From the cell containing the given text, extract its center point as (X, Y) coordinate. 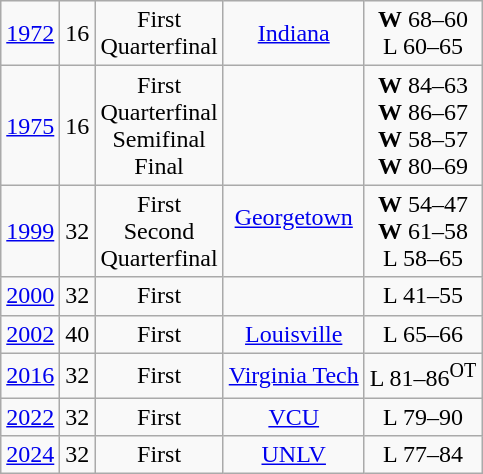
1975 (30, 126)
UNLV (294, 455)
L 65–66 (423, 334)
L 79–90 (423, 417)
VCU (294, 417)
Virginia Tech (294, 376)
FirstQuarterfinal (159, 34)
W 68–60L 60–65 (423, 34)
FirstSecondQuarterfinal (159, 231)
40 (78, 334)
2022 (30, 417)
2024 (30, 455)
1972 (30, 34)
L 81–86OT (423, 376)
FirstQuarterfinalSemifinalFinal (159, 126)
Indiana (294, 34)
1999 (30, 231)
W 84–63W 86–67W 58–57W 80–69 (423, 126)
Louisville (294, 334)
W 54–47W 61–58L 58–65 (423, 231)
L 77–84 (423, 455)
L 41–55 (423, 296)
2002 (30, 334)
2016 (30, 376)
2000 (30, 296)
Georgetown (294, 231)
